Determine the [X, Y] coordinate at the center of the cell enclosing the given text.  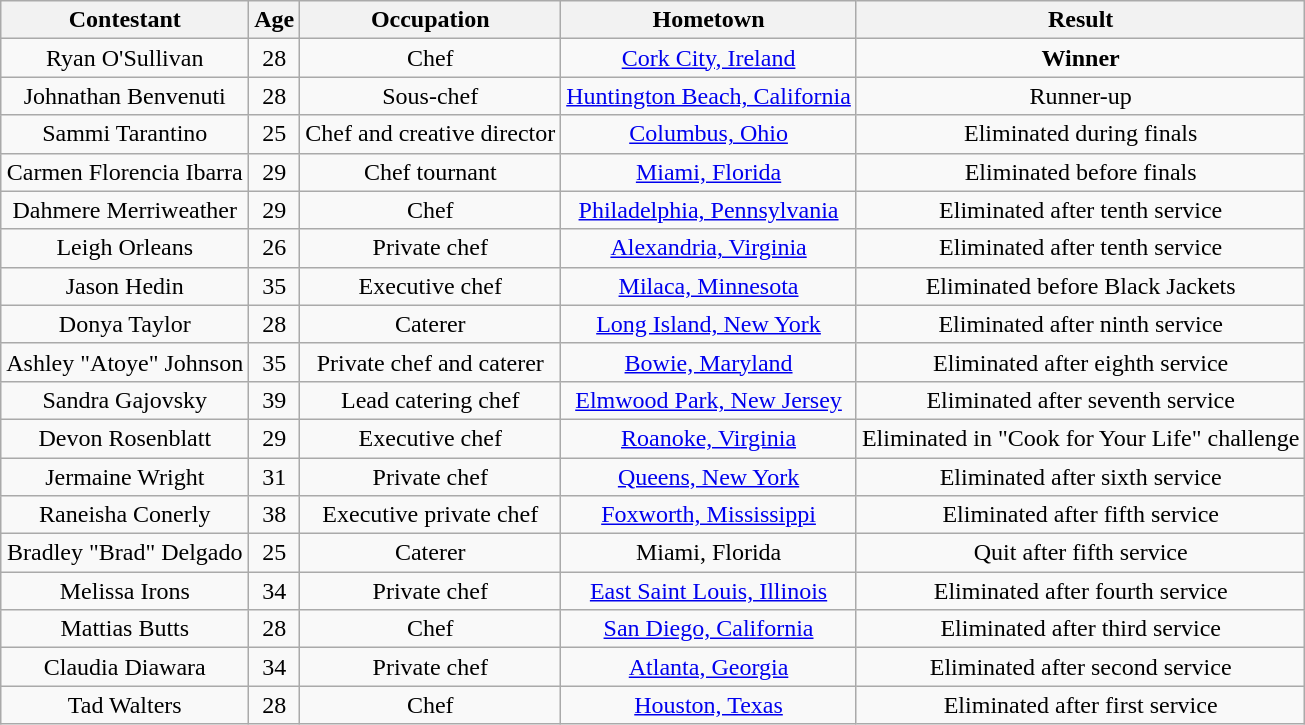
Ashley "Atoye" Johnson [125, 362]
Eliminated after fourth service [1080, 591]
Eliminated after second service [1080, 667]
Lead catering chef [430, 400]
Chef tournant [430, 172]
Eliminated after fifth service [1080, 515]
Sammi Tarantino [125, 134]
Alexandria, Virginia [709, 248]
Long Island, New York [709, 324]
Milaca, Minnesota [709, 286]
Age [274, 20]
Roanoke, Virginia [709, 438]
Eliminated after third service [1080, 629]
Jason Hedin [125, 286]
Occupation [430, 20]
East Saint Louis, Illinois [709, 591]
Houston, Texas [709, 705]
Eliminated after sixth service [1080, 477]
Private chef and caterer [430, 362]
Hometown [709, 20]
Columbus, Ohio [709, 134]
San Diego, California [709, 629]
Eliminated after ninth service [1080, 324]
Eliminated after eighth service [1080, 362]
Eliminated after first service [1080, 705]
26 [274, 248]
Tad Walters [125, 705]
Chef and creative director [430, 134]
Winner [1080, 58]
Eliminated before finals [1080, 172]
Sous-chef [430, 96]
Carmen Florencia Ibarra [125, 172]
Eliminated before Black Jackets [1080, 286]
Cork City, Ireland [709, 58]
Contestant [125, 20]
Sandra Gajovsky [125, 400]
Devon Rosenblatt [125, 438]
Philadelphia, Pennsylvania [709, 210]
Foxworth, Mississippi [709, 515]
39 [274, 400]
Eliminated during finals [1080, 134]
Runner-up [1080, 96]
Eliminated in "Cook for Your Life" challenge [1080, 438]
Mattias Butts [125, 629]
Quit after fifth service [1080, 553]
Atlanta, Georgia [709, 667]
Huntington Beach, California [709, 96]
Ryan O'Sullivan [125, 58]
Donya Taylor [125, 324]
Bowie, Maryland [709, 362]
38 [274, 515]
Claudia Diawara [125, 667]
Queens, New York [709, 477]
Raneisha Conerly [125, 515]
Jermaine Wright [125, 477]
Eliminated after seventh service [1080, 400]
Melissa Irons [125, 591]
Leigh Orleans [125, 248]
Johnathan Benvenuti [125, 96]
Elmwood Park, New Jersey [709, 400]
Dahmere Merriweather [125, 210]
Result [1080, 20]
Bradley "Brad" Delgado [125, 553]
Executive private chef [430, 515]
31 [274, 477]
